Identify which cell holds the provided text, then report its (X, Y) central coordinate. 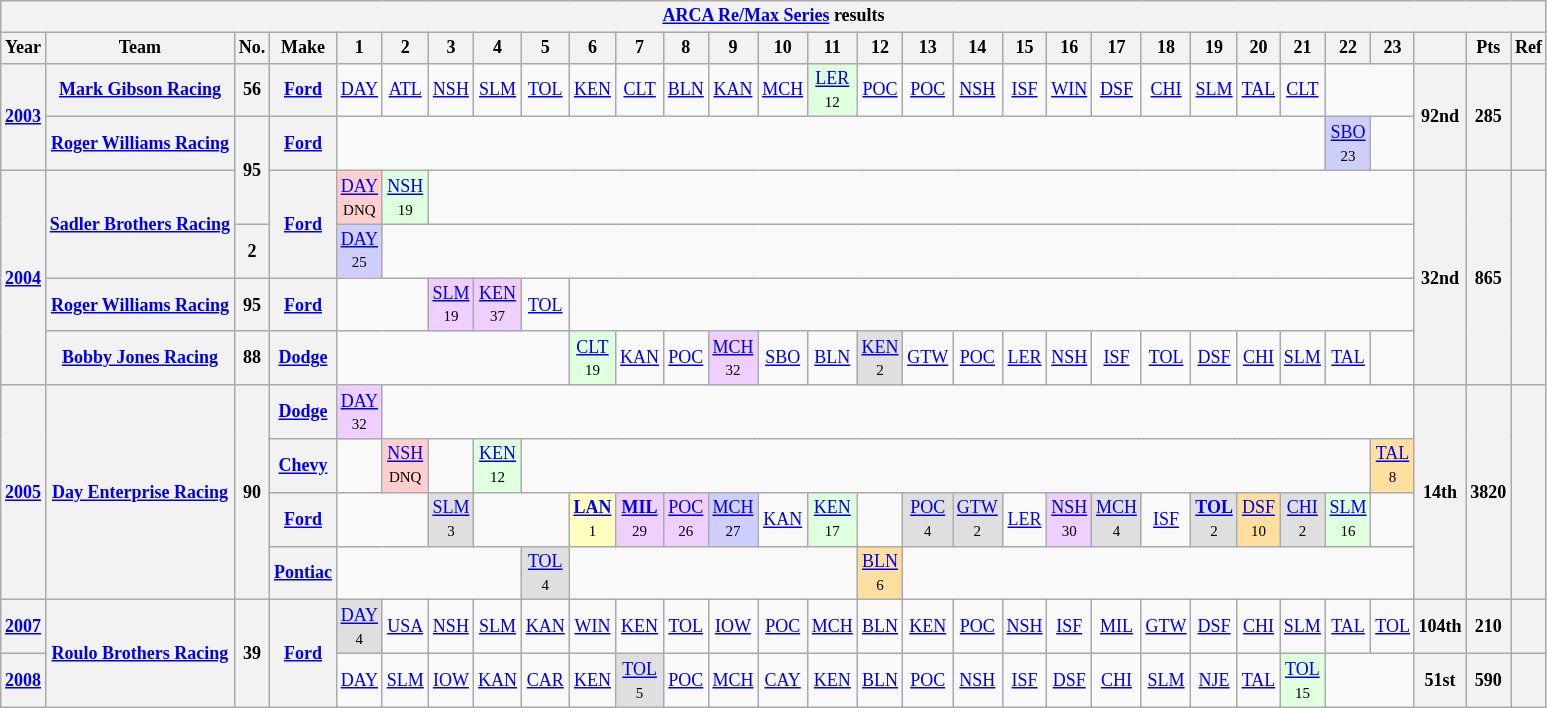
1 (359, 48)
2007 (24, 627)
TOL 15 (1303, 680)
17 (1117, 48)
18 (1166, 48)
51st (1440, 680)
GTW 2 (978, 519)
No. (252, 48)
Chevy (304, 466)
POC 4 (928, 519)
MCH 4 (1117, 519)
15 (1024, 48)
590 (1488, 680)
DAY 32 (359, 412)
7 (640, 48)
SBO (783, 358)
NSH 19 (405, 197)
MCH 27 (733, 519)
CLT 19 (592, 358)
285 (1488, 116)
TOL 4 (545, 573)
Team (140, 48)
14 (978, 48)
88 (252, 358)
LER 12 (832, 90)
13 (928, 48)
MCH 32 (733, 358)
DSF 10 (1258, 519)
TOL 2 (1214, 519)
90 (252, 492)
16 (1070, 48)
Make (304, 48)
NSH DNQ (405, 466)
104th (1440, 627)
14th (1440, 492)
KEN 17 (832, 519)
DAYDNQ (359, 197)
Ref (1529, 48)
865 (1488, 278)
3 (451, 48)
2003 (24, 116)
CHI 2 (1303, 519)
POC 26 (686, 519)
11 (832, 48)
39 (252, 654)
Day Enterprise Racing (140, 492)
KEN 12 (498, 466)
Pontiac (304, 573)
SLM 16 (1348, 519)
DAY 4 (359, 627)
12 (880, 48)
Sadler Brothers Racing (140, 224)
6 (592, 48)
DAY25 (359, 251)
SBO 23 (1348, 144)
32nd (1440, 278)
23 (1392, 48)
8 (686, 48)
22 (1348, 48)
MIL (1117, 627)
9 (733, 48)
NSH 30 (1070, 519)
2005 (24, 492)
CAY (783, 680)
2008 (24, 680)
SLM 19 (451, 305)
10 (783, 48)
NJE (1214, 680)
MIL 29 (640, 519)
TOL 5 (640, 680)
Year (24, 48)
2004 (24, 278)
56 (252, 90)
210 (1488, 627)
21 (1303, 48)
4 (498, 48)
KEN 37 (498, 305)
3820 (1488, 492)
SLM 3 (451, 519)
5 (545, 48)
92nd (1440, 116)
TAL 8 (1392, 466)
19 (1214, 48)
KEN 2 (880, 358)
Roulo Brothers Racing (140, 654)
USA (405, 627)
Bobby Jones Racing (140, 358)
Mark Gibson Racing (140, 90)
BLN 6 (880, 573)
Pts (1488, 48)
20 (1258, 48)
ARCA Re/Max Series results (774, 16)
ATL (405, 90)
LAN 1 (592, 519)
CAR (545, 680)
